Detect which cell encompasses the target text, then output its [x, y] center coordinate. 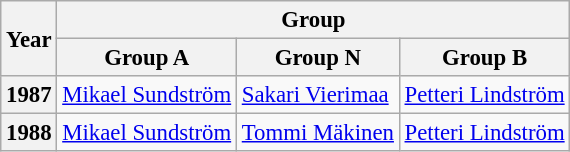
Group N [318, 58]
Tommi Mäkinen [318, 133]
Year [29, 38]
1988 [29, 133]
Group B [484, 58]
Group A [147, 58]
Group [314, 20]
Sakari Vierimaa [318, 95]
1987 [29, 95]
